Pinpoint the cell where the given text exists, returning its [X, Y] midpoint coordinate. 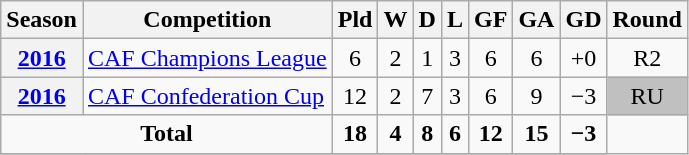
1 [427, 58]
Pld [355, 20]
W [396, 20]
Competition [207, 20]
9 [536, 96]
L [454, 20]
R2 [647, 58]
GF [490, 20]
D [427, 20]
18 [355, 134]
GA [536, 20]
Season [42, 20]
Round [647, 20]
+0 [584, 58]
7 [427, 96]
CAF Confederation Cup [207, 96]
8 [427, 134]
RU [647, 96]
GD [584, 20]
15 [536, 134]
4 [396, 134]
Total [166, 134]
CAF Champions League [207, 58]
